Locate the cell with the specified text and output its [x, y] center coordinate. 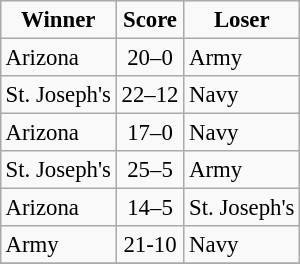
20–0 [150, 57]
Loser [242, 20]
25–5 [150, 170]
14–5 [150, 208]
17–0 [150, 133]
Score [150, 20]
Winner [58, 20]
22–12 [150, 95]
21-10 [150, 245]
